From the cell containing the given text, extract its center point as (x, y) coordinate. 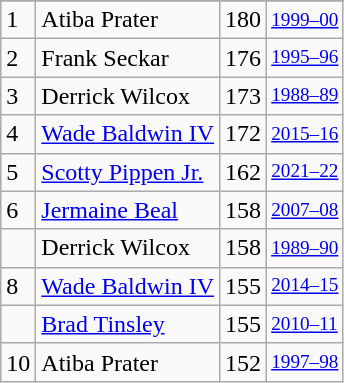
5 (18, 172)
1999–00 (305, 20)
Scotty Pippen Jr. (128, 172)
2007–08 (305, 210)
10 (18, 362)
8 (18, 286)
152 (244, 362)
1997–98 (305, 362)
2014–15 (305, 286)
1995–96 (305, 58)
Frank Seckar (128, 58)
180 (244, 20)
1 (18, 20)
6 (18, 210)
1988–89 (305, 96)
2 (18, 58)
173 (244, 96)
2010–11 (305, 324)
172 (244, 134)
4 (18, 134)
3 (18, 96)
2021–22 (305, 172)
2015–16 (305, 134)
1989–90 (305, 248)
162 (244, 172)
Jermaine Beal (128, 210)
176 (244, 58)
Brad Tinsley (128, 324)
